Identify which cell holds the provided text, then report its [X, Y] central coordinate. 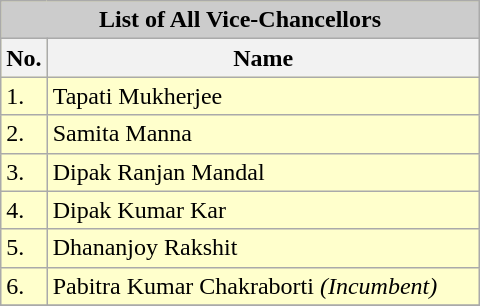
Pabitra Kumar Chakraborti (Incumbent) [263, 286]
4. [24, 210]
1. [24, 96]
3. [24, 172]
No. [24, 58]
2. [24, 134]
Name [263, 58]
6. [24, 286]
Tapati Mukherjee [263, 96]
5. [24, 248]
Dipak Ranjan Mandal [263, 172]
List of All Vice-Chancellors [240, 20]
Dhananjoy Rakshit [263, 248]
Samita Manna [263, 134]
Dipak Kumar Kar [263, 210]
